Capture the cell that displays the provided text and extract its [X, Y] central coordinate. 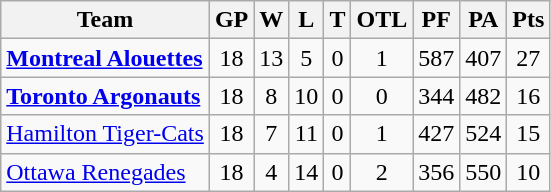
4 [272, 172]
PF [436, 20]
356 [436, 172]
14 [306, 172]
16 [528, 96]
L [306, 20]
482 [484, 96]
550 [484, 172]
W [272, 20]
587 [436, 58]
Team [106, 20]
11 [306, 134]
7 [272, 134]
Hamilton Tiger-Cats [106, 134]
407 [484, 58]
PA [484, 20]
GP [231, 20]
15 [528, 134]
2 [382, 172]
524 [484, 134]
Ottawa Renegades [106, 172]
344 [436, 96]
T [338, 20]
Pts [528, 20]
5 [306, 58]
Toronto Argonauts [106, 96]
8 [272, 96]
Montreal Alouettes [106, 58]
OTL [382, 20]
27 [528, 58]
427 [436, 134]
13 [272, 58]
